Return [x, y] of the center of cell containing provided text 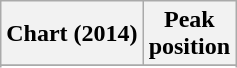
Peakposition [189, 34]
Chart (2014) [72, 34]
